Return (x, y) of the center of cell containing provided text 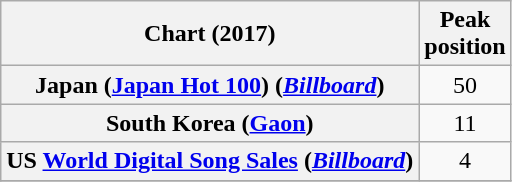
Japan (Japan Hot 100) (Billboard) (210, 85)
South Korea (Gaon) (210, 123)
US World Digital Song Sales (Billboard) (210, 161)
Peakposition (465, 34)
4 (465, 161)
11 (465, 123)
Chart (2017) (210, 34)
50 (465, 85)
